Capture the cell that displays the provided text and extract its (X, Y) central coordinate. 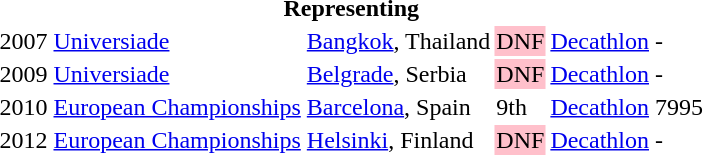
9th (520, 107)
Helsinki, Finland (398, 140)
Belgrade, Serbia (398, 74)
Barcelona, Spain (398, 107)
Bangkok, Thailand (398, 41)
